Return the [x, y] coordinate for the center point of the cell that contains the specified text.  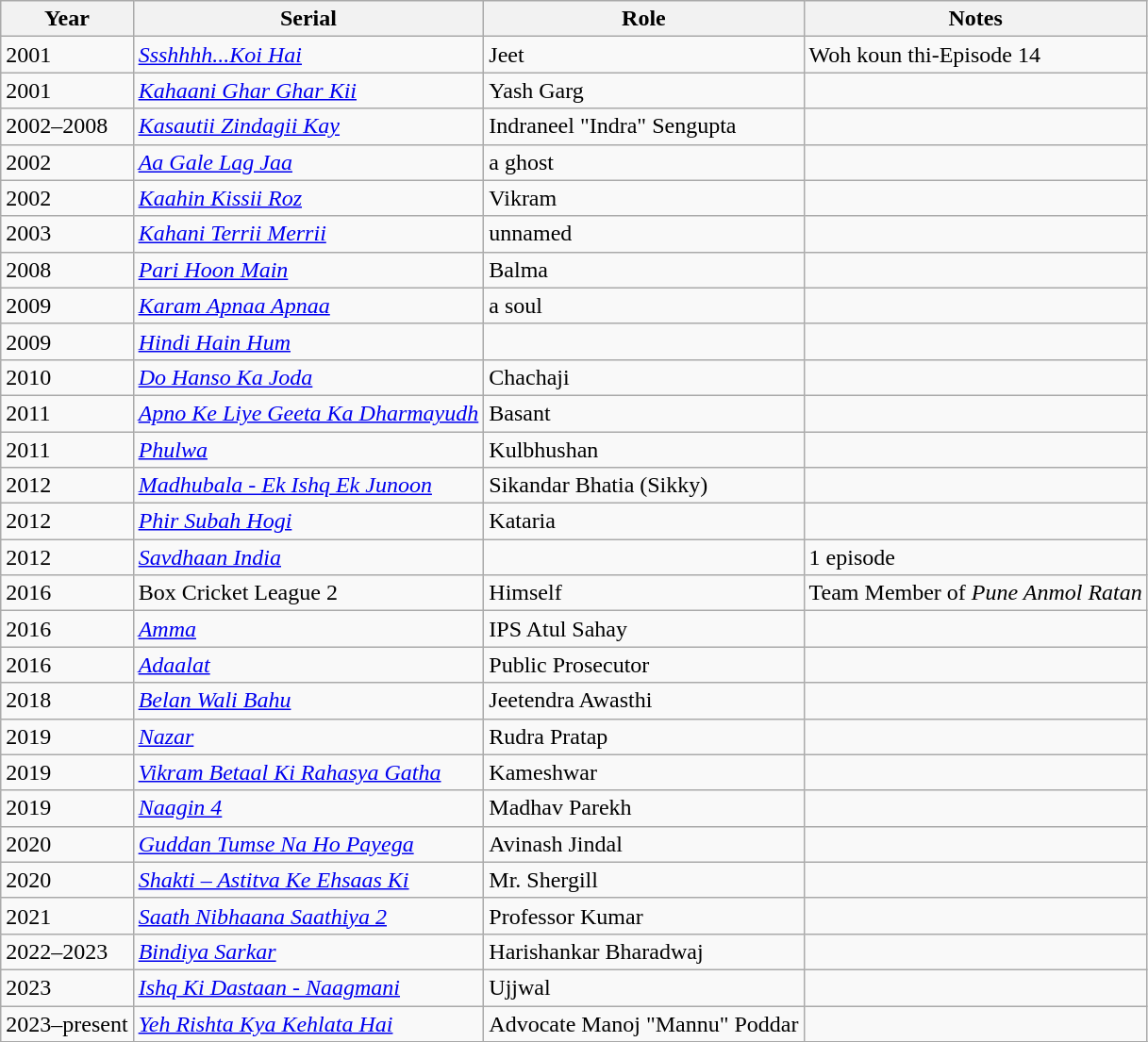
Aa Gale Lag Jaa [308, 162]
1 episode [975, 557]
2002–2008 [67, 126]
Avinash Jindal [643, 844]
Kahani Terrii Merrii [308, 234]
Phulwa [308, 450]
Box Cricket League 2 [308, 593]
Savdhaan India [308, 557]
Vikram Betaal Ki Rahasya Gatha [308, 772]
Ssshhhh...Koi Hai [308, 55]
a soul [643, 306]
Amma [308, 629]
Adaalat [308, 665]
Harishankar Bharadwaj [643, 951]
2023–present [67, 1023]
2018 [67, 701]
Shakti – Astitva Ke Ehsaas Ki [308, 880]
Ujjwal [643, 987]
Yeh Rishta Kya Kehlata Hai [308, 1023]
Bindiya Sarkar [308, 951]
Professor Kumar [643, 916]
unnamed [643, 234]
Belan Wali Bahu [308, 701]
Hindi Hain Hum [308, 341]
Pari Hoon Main [308, 270]
Chachaji [643, 377]
Kahaani Ghar Ghar Kii [308, 91]
Jeetendra Awasthi [643, 701]
Do Hanso Ka Joda [308, 377]
Kasautii Zindagii Kay [308, 126]
Saath Nibhaana Saathiya 2 [308, 916]
Karam Apnaa Apnaa [308, 306]
Vikram [643, 198]
Madhubala - Ek Ishq Ek Junoon [308, 486]
Basant [643, 413]
2003 [67, 234]
Madhav Parekh [643, 808]
Role [643, 19]
Kaahin Kissii Roz [308, 198]
Rudra Pratap [643, 736]
Ishq Ki Dastaan - Naagmani [308, 987]
Indraneel "Indra" Sengupta [643, 126]
Balma [643, 270]
Kameshwar [643, 772]
Apno Ke Liye Geeta Ka Dharmayudh [308, 413]
Nazar [308, 736]
2022–2023 [67, 951]
Year [67, 19]
Public Prosecutor [643, 665]
Woh koun thi-Episode 14 [975, 55]
2008 [67, 270]
2023 [67, 987]
Kulbhushan [643, 450]
Himself [643, 593]
2010 [67, 377]
Jeet [643, 55]
Kataria [643, 521]
2021 [67, 916]
Notes [975, 19]
Serial [308, 19]
Yash Garg [643, 91]
a ghost [643, 162]
IPS Atul Sahay [643, 629]
Advocate Manoj "Mannu" Poddar [643, 1023]
Sikandar Bhatia (Sikky) [643, 486]
Mr. Shergill [643, 880]
Phir Subah Hogi [308, 521]
Naagin 4 [308, 808]
Team Member of Pune Anmol Ratan [975, 593]
Guddan Tumse Na Ho Payega [308, 844]
